Return the [X, Y] coordinate for the center point of the cell that contains the specified text.  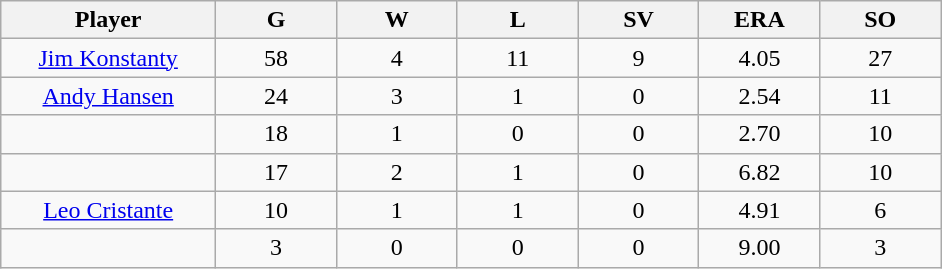
Player [108, 20]
6.82 [760, 172]
58 [276, 58]
ERA [760, 20]
17 [276, 172]
18 [276, 134]
2 [396, 172]
Andy Hansen [108, 96]
9.00 [760, 248]
G [276, 20]
4.05 [760, 58]
2.54 [760, 96]
Leo Cristante [108, 210]
SO [880, 20]
2.70 [760, 134]
27 [880, 58]
24 [276, 96]
Jim Konstanty [108, 58]
6 [880, 210]
W [396, 20]
L [518, 20]
4 [396, 58]
4.91 [760, 210]
SV [638, 20]
9 [638, 58]
